Detect which cell encompasses the target text, then output its (x, y) center coordinate. 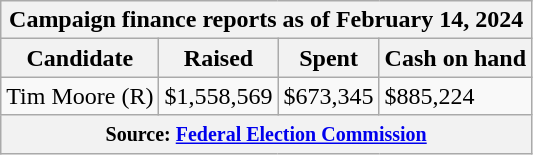
Source: Federal Election Commission (266, 134)
$673,345 (328, 96)
Tim Moore (R) (80, 96)
Raised (218, 58)
Campaign finance reports as of February 14, 2024 (266, 20)
Spent (328, 58)
Cash on hand (455, 58)
$1,558,569 (218, 96)
Candidate (80, 58)
$885,224 (455, 96)
